Find where the given text appears and provide that cell's center as (X, Y) coordinate. 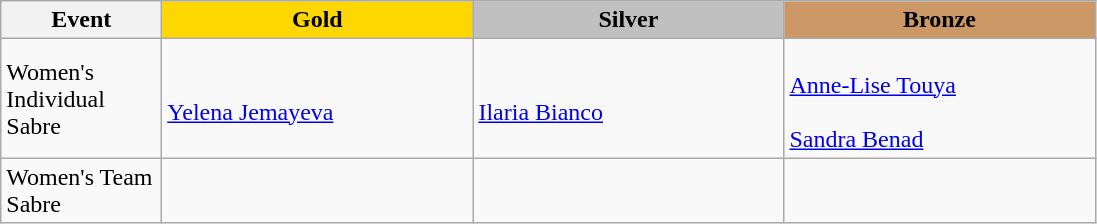
Women's Team Sabre (82, 190)
Women's Individual Sabre (82, 98)
Bronze (940, 20)
Gold (318, 20)
Anne-Lise TouyaSandra Benad (940, 98)
Ilaria Bianco (628, 98)
Silver (628, 20)
Yelena Jemayeva (318, 98)
Event (82, 20)
